Return the [X, Y] coordinate for the center point of the cell that contains the specified text.  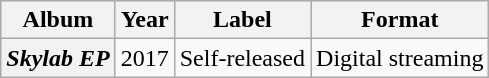
2017 [144, 58]
Self-released [242, 58]
Year [144, 20]
Label [242, 20]
Album [58, 20]
Format [400, 20]
Skylab EP [58, 58]
Digital streaming [400, 58]
